Determine the (x, y) coordinate at the center of the cell enclosing the given text.  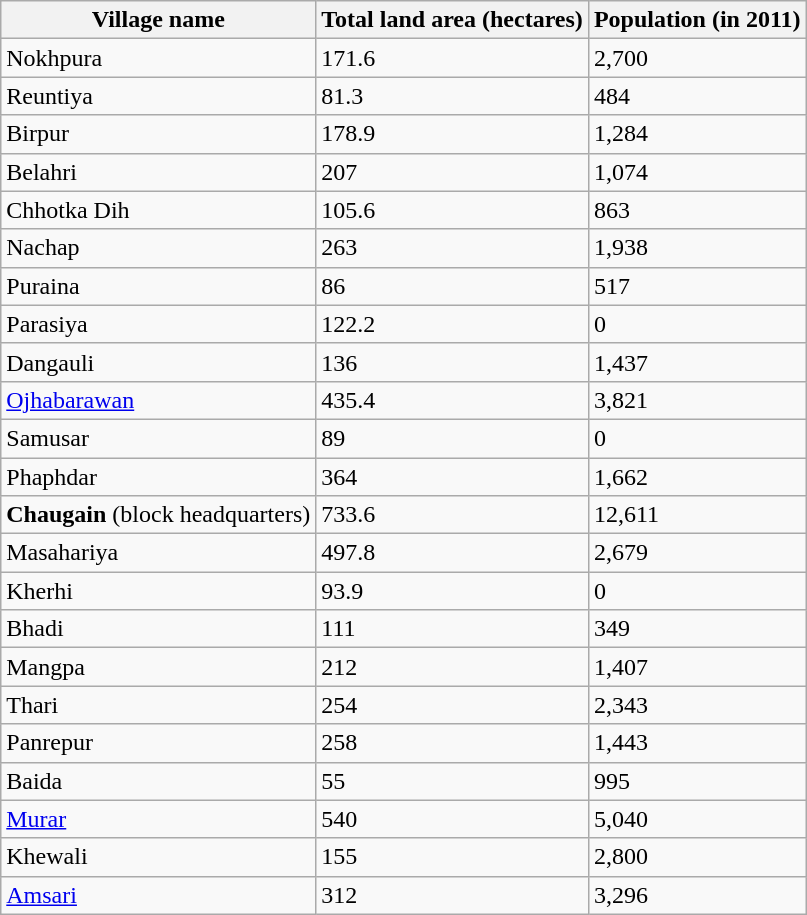
1,437 (697, 362)
Chhotka Dih (158, 210)
Baida (158, 781)
Belahri (158, 172)
12,611 (697, 515)
Khewali (158, 857)
435.4 (452, 400)
540 (452, 819)
Ojhabarawan (158, 400)
2,700 (697, 58)
995 (697, 781)
1,284 (697, 134)
Reuntiya (158, 96)
Murar (158, 819)
Parasiya (158, 324)
863 (697, 210)
Samusar (158, 438)
1,074 (697, 172)
Village name (158, 20)
86 (452, 286)
105.6 (452, 210)
312 (452, 895)
2,679 (697, 553)
Puraina (158, 286)
733.6 (452, 515)
484 (697, 96)
1,407 (697, 667)
497.8 (452, 553)
517 (697, 286)
258 (452, 743)
1,443 (697, 743)
5,040 (697, 819)
364 (452, 477)
1,938 (697, 248)
349 (697, 629)
3,296 (697, 895)
93.9 (452, 591)
Mangpa (158, 667)
Total land area (hectares) (452, 20)
Panrepur (158, 743)
Birpur (158, 134)
Bhadi (158, 629)
Phaphdar (158, 477)
Dangauli (158, 362)
Amsari (158, 895)
55 (452, 781)
Thari (158, 705)
Kherhi (158, 591)
1,662 (697, 477)
178.9 (452, 134)
Nokhpura (158, 58)
3,821 (697, 400)
263 (452, 248)
81.3 (452, 96)
2,343 (697, 705)
254 (452, 705)
Masahariya (158, 553)
155 (452, 857)
171.6 (452, 58)
136 (452, 362)
89 (452, 438)
111 (452, 629)
212 (452, 667)
2,800 (697, 857)
Population (in 2011) (697, 20)
122.2 (452, 324)
Nachap (158, 248)
207 (452, 172)
Chaugain (block headquarters) (158, 515)
